Provide the [x, y] coordinate of the cell's center where the given text is located.  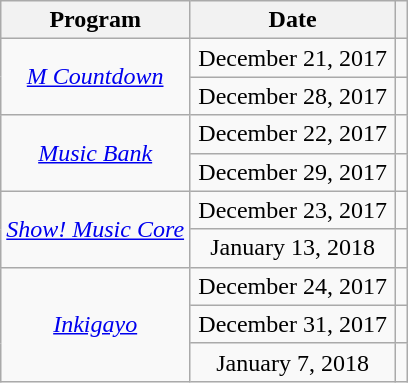
Date [293, 20]
December 21, 2017 [293, 58]
December 24, 2017 [293, 286]
December 22, 2017 [293, 134]
December 29, 2017 [293, 172]
December 31, 2017 [293, 324]
January 7, 2018 [293, 362]
M Countdown [96, 77]
Show! Music Core [96, 229]
Inkigayo [96, 324]
January 13, 2018 [293, 248]
Program [96, 20]
Music Bank [96, 153]
December 28, 2017 [293, 96]
December 23, 2017 [293, 210]
